Extract the [x, y] coordinate from the center of the cell holding the provided text.  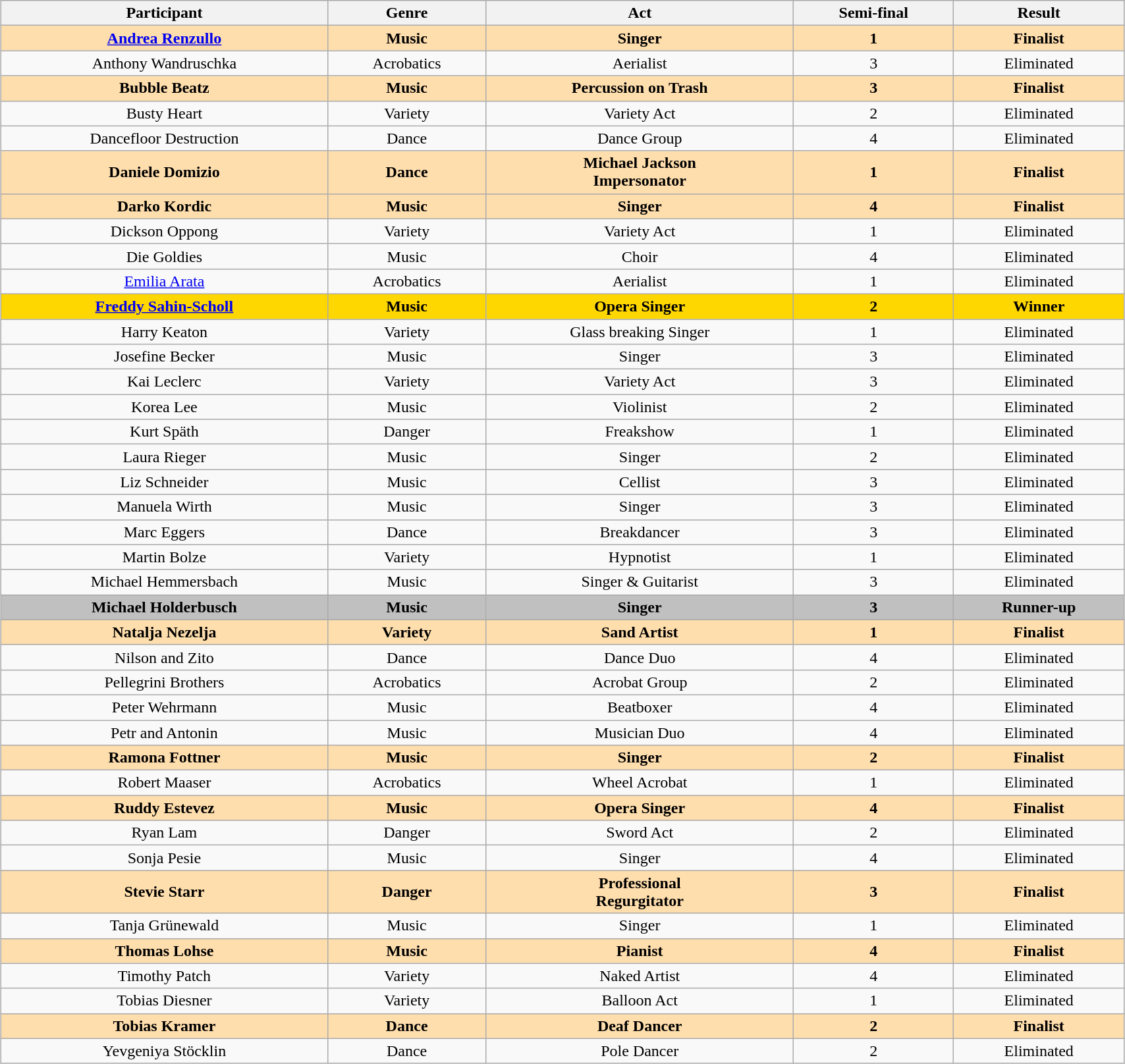
Dance Group [640, 138]
Robert Maaser [165, 783]
Sonja Pesie [165, 858]
Ryan Lam [165, 833]
Cellist [640, 482]
Participant [165, 13]
Darko Kordic [165, 206]
Stevie Starr [165, 891]
Choir [640, 256]
Tobias Kramer [165, 1026]
Ramona Fottner [165, 758]
Harry Keaton [165, 331]
Musician Duo [640, 733]
Thomas Lohse [165, 951]
Peter Wehrmann [165, 707]
Dance Duo [640, 657]
Michael Holderbusch [165, 607]
Michael JacksonImpersonator [640, 173]
Bubble Beatz [165, 88]
Korea Lee [165, 407]
Josefine Becker [165, 357]
Balloon Act [640, 1001]
Pole Dancer [640, 1051]
Laura Rieger [165, 457]
Glass breaking Singer [640, 331]
Runner-up [1039, 607]
Freddy Sahin-Scholl [165, 306]
Genre [407, 13]
Deaf Dancer [640, 1026]
Dickson Oppong [165, 231]
Timothy Patch [165, 976]
Beatboxer [640, 707]
Singer & Guitarist [640, 582]
Kai Leclerc [165, 382]
Tobias Diesner [165, 1001]
Wheel Acrobat [640, 783]
Pianist [640, 951]
Ruddy Estevez [165, 808]
Marc Eggers [165, 532]
Yevgeniya Stöcklin [165, 1051]
Liz Schneider [165, 482]
Sword Act [640, 833]
Sand Artist [640, 632]
Kurt Späth [165, 432]
Violinist [640, 407]
ProfessionalRegurgitator [640, 891]
Act [640, 13]
Die Goldies [165, 256]
Andrea Renzullo [165, 38]
Daniele Domizio [165, 173]
Michael Hemmersbach [165, 582]
Tanja Grünewald [165, 926]
Percussion on Trash [640, 88]
Result [1039, 13]
Dancefloor Destruction [165, 138]
Martin Bolze [165, 557]
Nilson and Zito [165, 657]
Natalja Nezelja [165, 632]
Petr and Antonin [165, 733]
Anthony Wandruschka [165, 63]
Emilia Arata [165, 281]
Winner [1039, 306]
Hypnotist [640, 557]
Busty Heart [165, 113]
Naked Artist [640, 976]
Pellegrini Brothers [165, 682]
Semi-final [873, 13]
Freakshow [640, 432]
Acrobat Group [640, 682]
Breakdancer [640, 532]
Manuela Wirth [165, 507]
